From the cell containing the given text, extract its center point as [X, Y] coordinate. 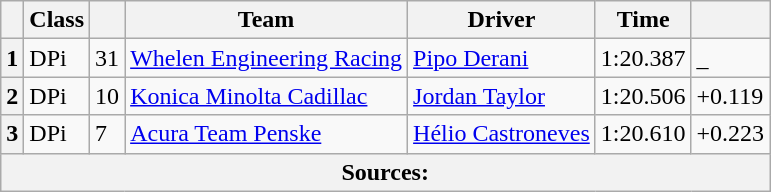
_ [730, 58]
Acura Team Penske [266, 134]
Konica Minolta Cadillac [266, 96]
Team [266, 20]
+0.119 [730, 96]
1:20.387 [643, 58]
Time [643, 20]
Driver [502, 20]
31 [108, 58]
10 [108, 96]
Hélio Castroneves [502, 134]
3 [12, 134]
1:20.610 [643, 134]
Whelen Engineering Racing [266, 58]
1:20.506 [643, 96]
1 [12, 58]
7 [108, 134]
Pipo Derani [502, 58]
2 [12, 96]
+0.223 [730, 134]
Sources: [386, 172]
Jordan Taylor [502, 96]
Class [57, 20]
